Provide the [x, y] coordinate of the cell's center where the given text is located.  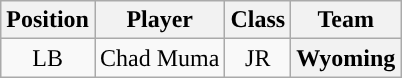
Position [48, 20]
LB [48, 58]
Player [159, 20]
Team [346, 20]
Class [258, 20]
JR [258, 58]
Chad Muma [159, 58]
Wyoming [346, 58]
